Pinpoint the cell where the given text exists, returning its [x, y] midpoint coordinate. 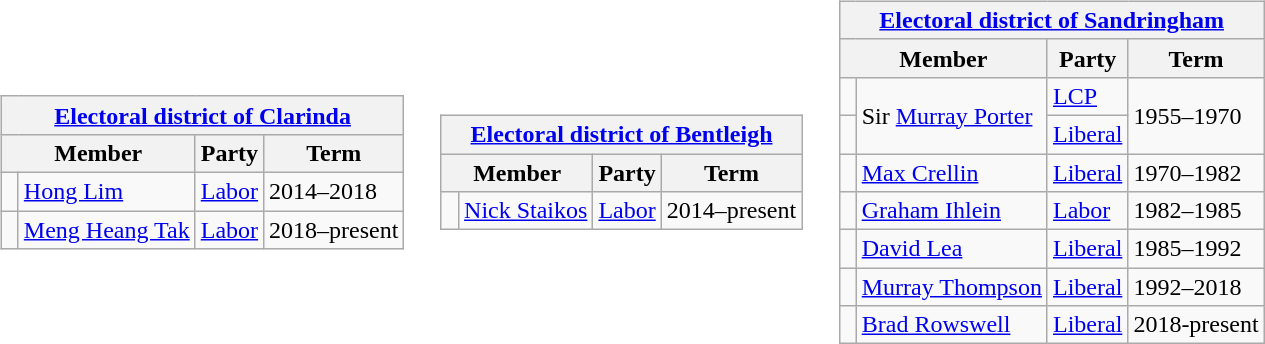
2018–present [334, 230]
Nick Staikos [526, 211]
Electoral district of Clarinda [202, 115]
1955–1970 [1196, 115]
David Lea [952, 249]
Murray Thompson [952, 287]
Meng Heang Tak [106, 230]
1992–2018 [1196, 287]
Electoral district of Bentleigh [621, 134]
1970–1982 [1196, 173]
Hong Lim [106, 192]
LCP [1087, 96]
2018-present [1196, 325]
Electoral district of Sandringham [1052, 20]
2014–present [731, 211]
Brad Rowswell [952, 325]
Graham Ihlein [952, 211]
1985–1992 [1196, 249]
Sir Murray Porter [952, 115]
2014–2018 [334, 192]
Max Crellin [952, 173]
1982–1985 [1196, 211]
